Find where the given text appears and provide that cell's center as (x, y) coordinate. 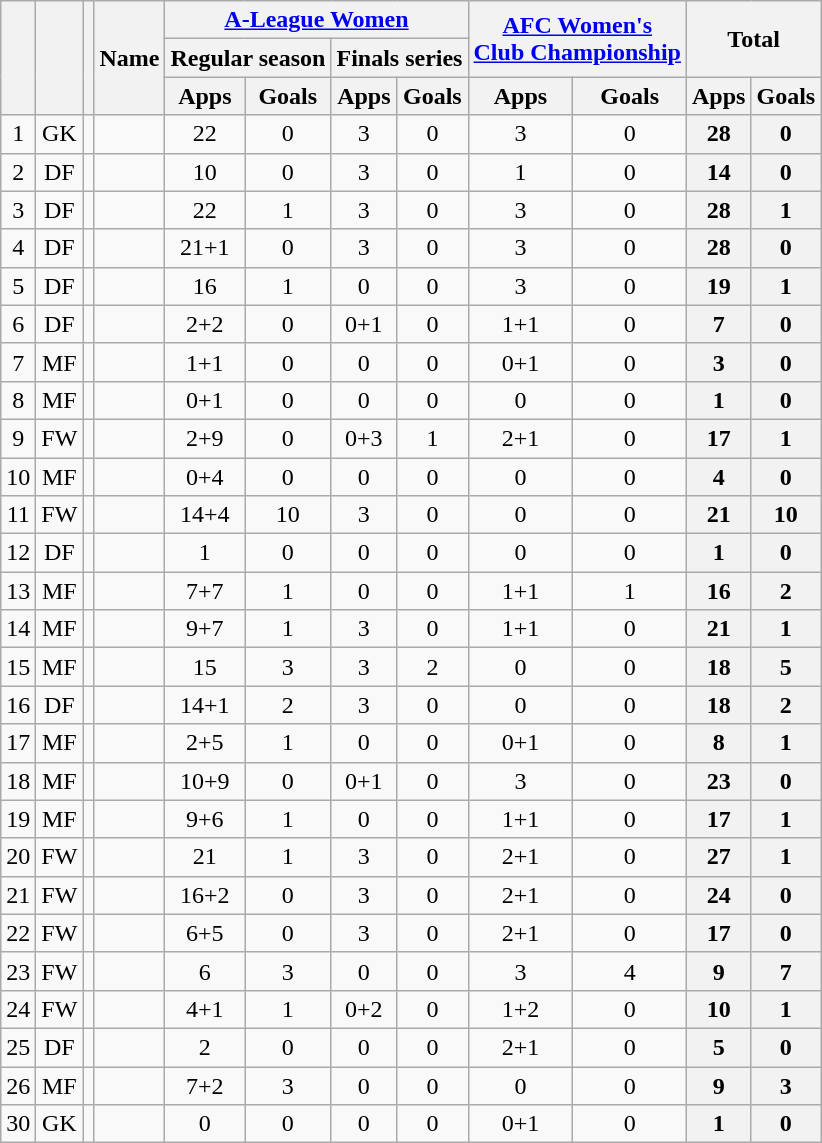
7+2 (205, 1085)
4+1 (205, 1009)
11 (18, 515)
2+5 (205, 743)
0+3 (364, 438)
25 (18, 1047)
30 (18, 1124)
2+2 (205, 324)
Name (130, 58)
Total (754, 39)
Finals series (400, 58)
AFC Women'sClub Championship (578, 39)
14+4 (205, 515)
26 (18, 1085)
21+1 (205, 248)
14+1 (205, 705)
16+2 (205, 895)
Regular season (248, 58)
1+2 (520, 1009)
27 (719, 857)
A-League Women (316, 20)
6+5 (205, 933)
20 (18, 857)
0+4 (205, 477)
9+7 (205, 629)
0+2 (364, 1009)
9+6 (205, 819)
7+7 (205, 591)
12 (18, 553)
2+9 (205, 438)
10+9 (205, 781)
13 (18, 591)
